Determine the (X, Y) coordinate at the center of the cell enclosing the given text.  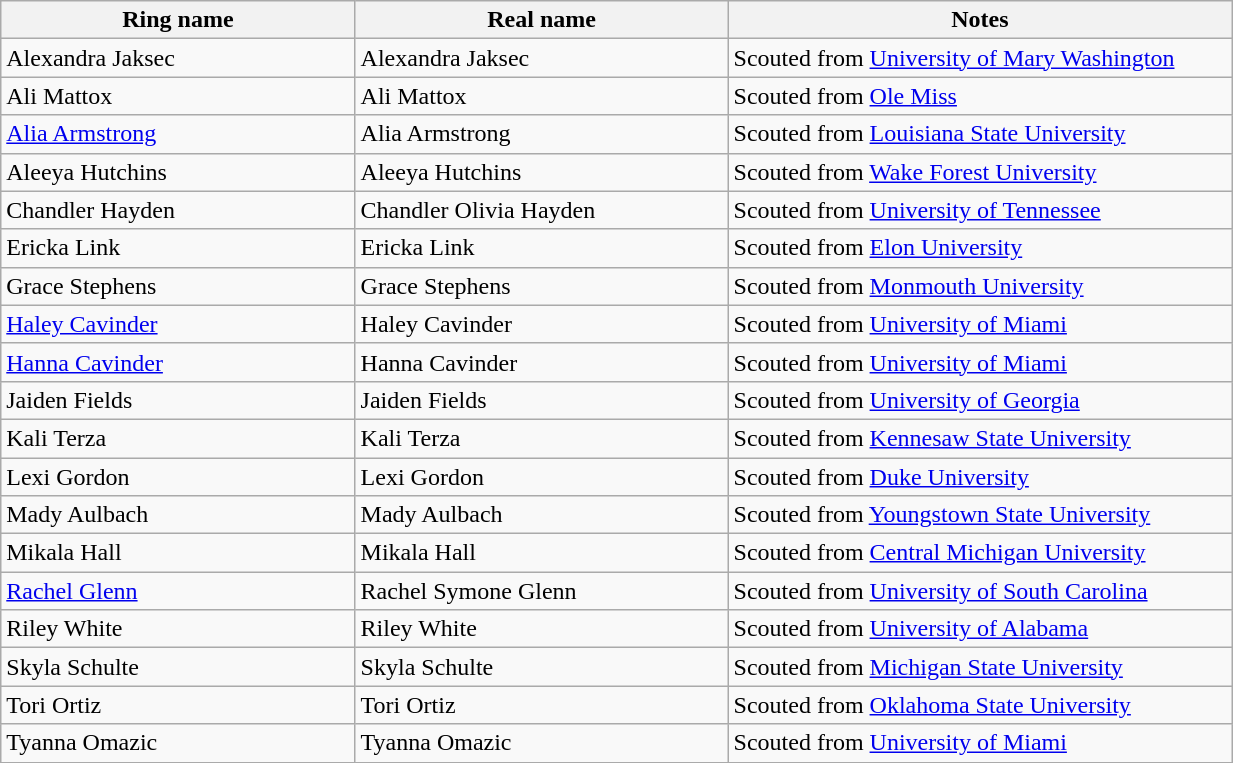
Real name (542, 20)
Notes (980, 20)
Scouted from Oklahoma State University (980, 705)
Chandler Olivia Hayden (542, 210)
Scouted from Monmouth University (980, 286)
Scouted from Michigan State University (980, 667)
Scouted from Wake Forest University (980, 172)
Scouted from University of Tennessee (980, 210)
Scouted from Kennesaw State University (980, 438)
Scouted from Youngstown State University (980, 515)
Rachel Glenn (178, 591)
Scouted from Central Michigan University (980, 553)
Scouted from Elon University (980, 248)
Scouted from University of Mary Washington (980, 58)
Rachel Symone Glenn (542, 591)
Scouted from University of Georgia (980, 400)
Scouted from University of Alabama (980, 629)
Scouted from University of South Carolina (980, 591)
Scouted from Ole Miss (980, 96)
Scouted from Louisiana State University (980, 134)
Chandler Hayden (178, 210)
Ring name (178, 20)
Scouted from Duke University (980, 477)
